For the text-containing cell, return its midpoint in (x, y) coordinate format. 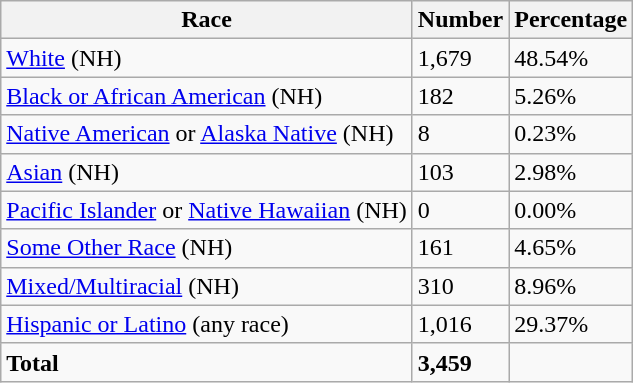
0 (460, 210)
Mixed/Multiracial (NH) (207, 286)
Number (460, 20)
2.98% (571, 172)
3,459 (460, 362)
182 (460, 96)
Pacific Islander or Native Hawaiian (NH) (207, 210)
Percentage (571, 20)
Total (207, 362)
103 (460, 172)
0.23% (571, 134)
4.65% (571, 248)
Native American or Alaska Native (NH) (207, 134)
8 (460, 134)
Asian (NH) (207, 172)
5.26% (571, 96)
310 (460, 286)
Some Other Race (NH) (207, 248)
48.54% (571, 58)
White (NH) (207, 58)
Race (207, 20)
29.37% (571, 324)
161 (460, 248)
Black or African American (NH) (207, 96)
1,679 (460, 58)
0.00% (571, 210)
1,016 (460, 324)
8.96% (571, 286)
Hispanic or Latino (any race) (207, 324)
